Scan for the cell matching the given text and deliver its (X, Y) coordinate at center. 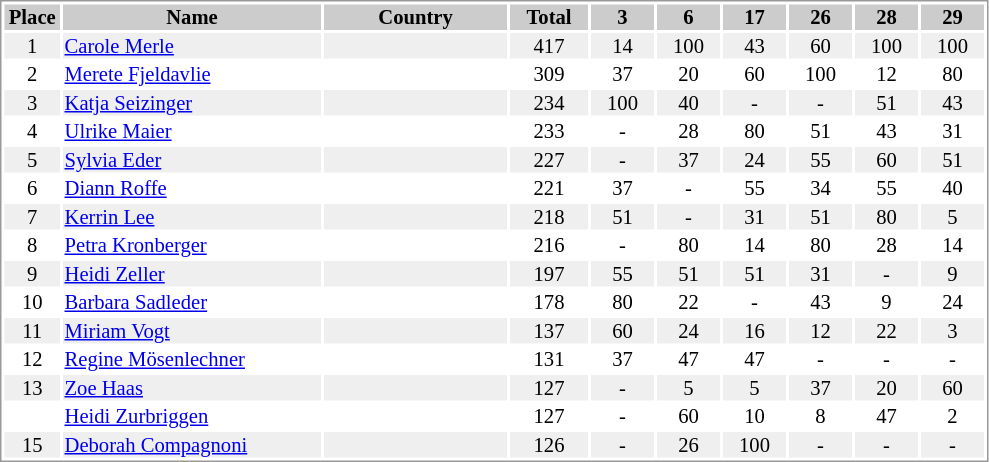
137 (549, 331)
131 (549, 359)
234 (549, 103)
Carole Merle (192, 46)
Sylvia Eder (192, 160)
15 (32, 445)
Barbara Sadleder (192, 303)
126 (549, 445)
Miriam Vogt (192, 331)
Heidi Zeller (192, 274)
11 (32, 331)
Petra Kronberger (192, 245)
227 (549, 160)
Regine Mösenlechner (192, 359)
Heidi Zurbriggen (192, 417)
Ulrike Maier (192, 131)
Deborah Compagnoni (192, 445)
34 (820, 189)
29 (952, 17)
Zoe Haas (192, 388)
216 (549, 245)
1 (32, 46)
4 (32, 131)
417 (549, 46)
233 (549, 131)
Name (192, 17)
Diann Roffe (192, 189)
221 (549, 189)
Country (416, 17)
Kerrin Lee (192, 217)
13 (32, 388)
Katja Seizinger (192, 103)
Merete Fjeldavlie (192, 75)
197 (549, 274)
17 (754, 17)
309 (549, 75)
178 (549, 303)
7 (32, 217)
218 (549, 217)
Total (549, 17)
16 (754, 331)
Place (32, 17)
